Determine the (x, y) coordinate at the center of the cell enclosing the given text.  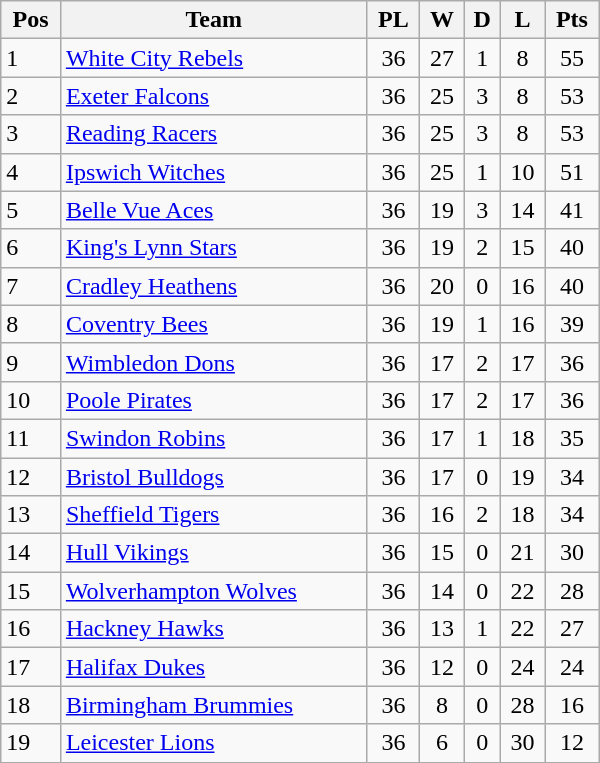
Cradley Heathens (214, 286)
Hull Vikings (214, 553)
20 (442, 286)
Wolverhampton Wolves (214, 591)
21 (522, 553)
Ipswich Witches (214, 172)
W (442, 20)
9 (31, 362)
Team (214, 20)
41 (572, 210)
King's Lynn Stars (214, 248)
Hackney Hawks (214, 629)
7 (31, 286)
4 (31, 172)
PL (394, 20)
L (522, 20)
51 (572, 172)
Reading Racers (214, 134)
Exeter Falcons (214, 96)
11 (31, 438)
White City Rebels (214, 58)
Sheffield Tigers (214, 515)
D (482, 20)
Bristol Bulldogs (214, 477)
Belle Vue Aces (214, 210)
Poole Pirates (214, 400)
39 (572, 324)
Leicester Lions (214, 743)
Pos (31, 20)
35 (572, 438)
Birmingham Brummies (214, 705)
Swindon Robins (214, 438)
55 (572, 58)
Pts (572, 20)
Coventry Bees (214, 324)
Wimbledon Dons (214, 362)
Halifax Dukes (214, 667)
5 (31, 210)
